Pinpoint the cell where the given text exists, returning its (x, y) midpoint coordinate. 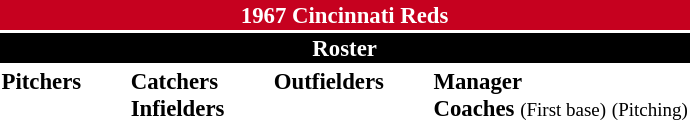
Roster (344, 48)
1967 Cincinnati Reds (344, 15)
